Provide the [X, Y] coordinate of the cell's center where the given text is located.  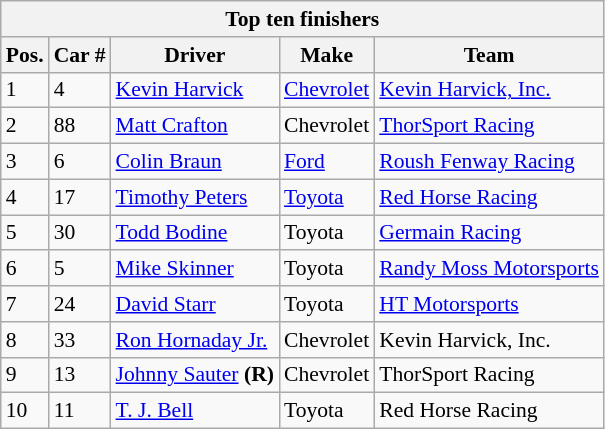
Driver [195, 55]
Top ten finishers [302, 19]
Randy Moss Motorsports [489, 269]
Todd Bodine [195, 233]
24 [80, 304]
33 [80, 340]
13 [80, 375]
Ron Hornaday Jr. [195, 340]
11 [80, 411]
Make [326, 55]
Kevin Harvick [195, 90]
Roush Fenway Racing [489, 162]
Car # [80, 55]
10 [25, 411]
1 [25, 90]
David Starr [195, 304]
Timothy Peters [195, 197]
30 [80, 233]
7 [25, 304]
Matt Crafton [195, 126]
8 [25, 340]
17 [80, 197]
HT Motorsports [489, 304]
Colin Braun [195, 162]
3 [25, 162]
88 [80, 126]
Ford [326, 162]
T. J. Bell [195, 411]
Germain Racing [489, 233]
Team [489, 55]
Pos. [25, 55]
Mike Skinner [195, 269]
Johnny Sauter (R) [195, 375]
2 [25, 126]
9 [25, 375]
